For the text-containing cell, return its midpoint in (x, y) coordinate format. 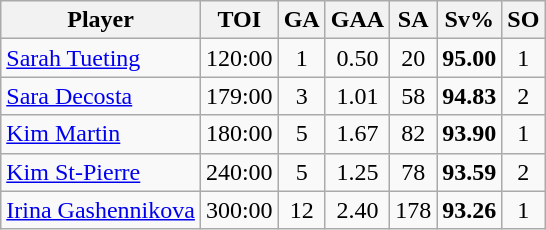
0.50 (357, 58)
Sara Decosta (101, 96)
TOI (239, 20)
94.83 (470, 96)
120:00 (239, 58)
3 (302, 96)
2.40 (357, 210)
Kim Martin (101, 134)
1.01 (357, 96)
93.26 (470, 210)
12 (302, 210)
78 (414, 172)
Player (101, 20)
20 (414, 58)
300:00 (239, 210)
179:00 (239, 96)
1.67 (357, 134)
Sarah Tueting (101, 58)
1.25 (357, 172)
GA (302, 20)
178 (414, 210)
93.59 (470, 172)
Kim St-Pierre (101, 172)
95.00 (470, 58)
Irina Gashennikova (101, 210)
93.90 (470, 134)
SA (414, 20)
Sv% (470, 20)
82 (414, 134)
GAA (357, 20)
58 (414, 96)
240:00 (239, 172)
SO (524, 20)
180:00 (239, 134)
